Search for the cell housing the specified text and yield its (x, y) center coordinate. 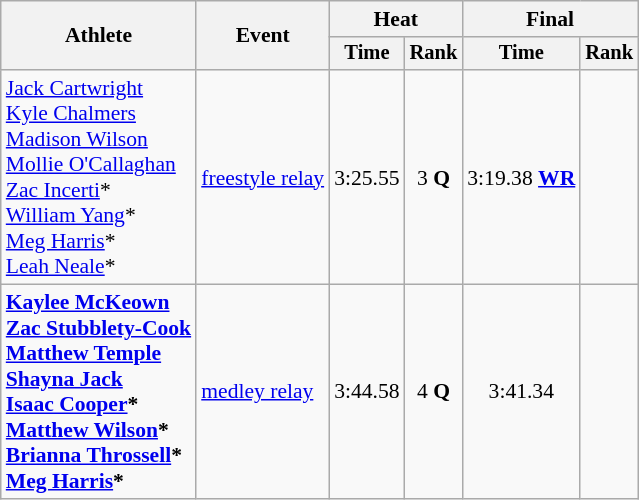
3:25.55 (366, 177)
4 Q (434, 392)
Jack CartwrightKyle ChalmersMadison WilsonMollie O'CallaghanZac Incerti*William Yang*Meg Harris*Leah Neale* (98, 177)
3:44.58 (366, 392)
Athlete (98, 36)
Event (262, 36)
Kaylee McKeownZac Stubblety-CookMatthew TempleShayna JackIsaac Cooper*Matthew Wilson*Brianna Throssell*Meg Harris* (98, 392)
Final (550, 19)
3:41.34 (521, 392)
3:19.38 WR (521, 177)
medley relay (262, 392)
Heat (396, 19)
3 Q (434, 177)
freestyle relay (262, 177)
